For the text-containing cell, return its midpoint in [X, Y] coordinate format. 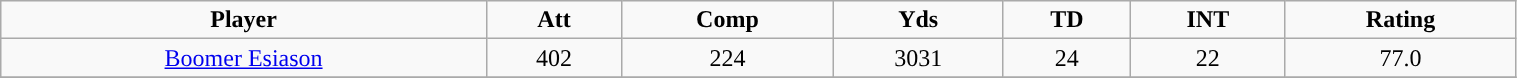
224 [728, 58]
Boomer Esiason [244, 58]
402 [554, 58]
77.0 [1400, 58]
Yds [918, 20]
3031 [918, 58]
Att [554, 20]
Comp [728, 20]
TD [1067, 20]
INT [1208, 20]
Player [244, 20]
22 [1208, 58]
Rating [1400, 20]
24 [1067, 58]
